Provide the [x, y] coordinate of the cell's center where the given text is located.  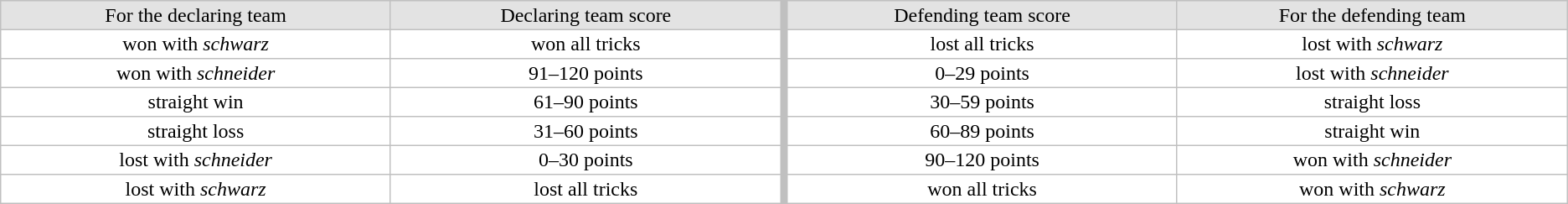
For the defending team [1372, 15]
90–120 points [982, 160]
31–60 points [585, 131]
61–90 points [585, 102]
Declaring team score [585, 15]
Defending team score [982, 15]
60–89 points [982, 131]
91–120 points [585, 72]
30–59 points [982, 102]
For the declaring team [196, 15]
0–29 points [982, 72]
0–30 points [585, 160]
